Locate the cell with the specified text and output its (x, y) center coordinate. 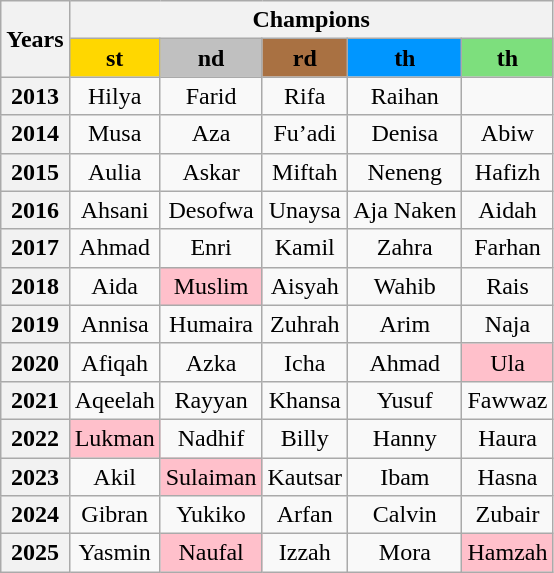
Unaysa (305, 210)
Naja (508, 324)
Abiw (508, 134)
Akil (114, 477)
2014 (35, 134)
Arim (405, 324)
2019 (35, 324)
rd (305, 58)
Farhan (508, 248)
Yukiko (211, 515)
Aza (211, 134)
Hamzah (508, 553)
2021 (35, 400)
2013 (35, 96)
Arfan (305, 515)
Izzah (305, 553)
Miftah (305, 172)
nd (211, 58)
Mora (405, 553)
Sulaiman (211, 477)
Nadhif (211, 438)
Years (35, 39)
2020 (35, 362)
Lukman (114, 438)
Zuhrah (305, 324)
Aqeelah (114, 400)
Aidah (508, 210)
Yasmin (114, 553)
Rayyan (211, 400)
Fu’adi (305, 134)
Gibran (114, 515)
Aulia (114, 172)
Denisa (405, 134)
Desofwa (211, 210)
Kamil (305, 248)
Naufal (211, 553)
Fawwaz (508, 400)
Askar (211, 172)
Hasna (508, 477)
Haura (508, 438)
Annisa (114, 324)
Aida (114, 286)
Rifa (305, 96)
Yusuf (405, 400)
Wahib (405, 286)
st (114, 58)
2025 (35, 553)
Khansa (305, 400)
2016 (35, 210)
2017 (35, 248)
2024 (35, 515)
Ibam (405, 477)
Kautsar (305, 477)
2015 (35, 172)
Aisyah (305, 286)
Rais (508, 286)
2022 (35, 438)
Raihan (405, 96)
2023 (35, 477)
Hafizh (508, 172)
Zubair (508, 515)
Humaira (211, 324)
Icha (305, 362)
Ahsani (114, 210)
Calvin (405, 515)
Muslim (211, 286)
Neneng (405, 172)
Champions (311, 20)
Billy (305, 438)
Farid (211, 96)
Afiqah (114, 362)
Hanny (405, 438)
2018 (35, 286)
Musa (114, 134)
Zahra (405, 248)
Ula (508, 362)
Azka (211, 362)
Enri (211, 248)
Hilya (114, 96)
Aja Naken (405, 210)
